Detect which cell encompasses the target text, then output its (X, Y) center coordinate. 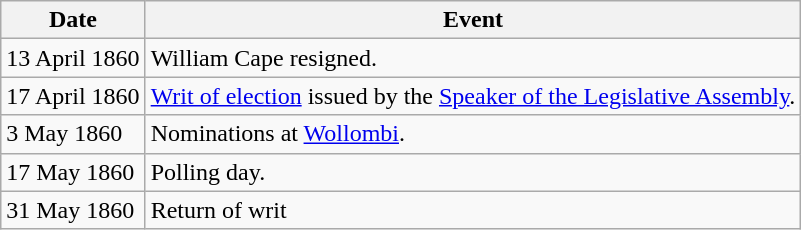
Writ of election issued by the Speaker of the Legislative Assembly. (473, 96)
31 May 1860 (73, 210)
17 April 1860 (73, 96)
Event (473, 20)
Date (73, 20)
13 April 1860 (73, 58)
3 May 1860 (73, 134)
17 May 1860 (73, 172)
Return of writ (473, 210)
William Cape resigned. (473, 58)
Polling day. (473, 172)
Nominations at Wollombi. (473, 134)
